Return (x, y) of the center of cell containing provided text 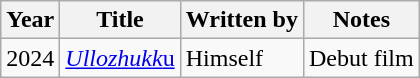
Written by (242, 20)
2024 (30, 58)
Ullozhukku (120, 58)
Debut film (361, 58)
Year (30, 20)
Himself (242, 58)
Title (120, 20)
Notes (361, 20)
